Search for the cell housing the specified text and yield its (X, Y) center coordinate. 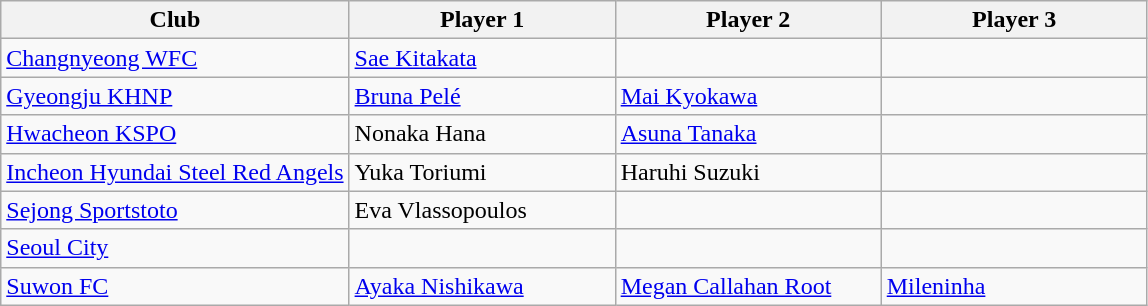
Hwacheon KSPO (175, 134)
Sae Kitakata (482, 58)
Megan Callahan Root (748, 286)
Suwon FC (175, 286)
Ayaka Nishikawa (482, 286)
Asuna Tanaka (748, 134)
Nonaka Hana (482, 134)
Player 3 (1014, 20)
Player 2 (748, 20)
Gyeongju KHNP (175, 96)
Haruhi Suzuki (748, 172)
Incheon Hyundai Steel Red Angels (175, 172)
Player 1 (482, 20)
Eva Vlassopoulos (482, 210)
Bruna Pelé (482, 96)
Sejong Sportstoto (175, 210)
Yuka Toriumi (482, 172)
Changnyeong WFC (175, 58)
Seoul City (175, 248)
Mileninha (1014, 286)
Club (175, 20)
Mai Kyokawa (748, 96)
